Detect which cell encompasses the target text, then output its (x, y) center coordinate. 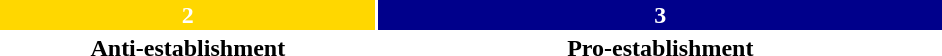
3 (660, 15)
2 (188, 15)
